For the text-containing cell, return its midpoint in [X, Y] coordinate format. 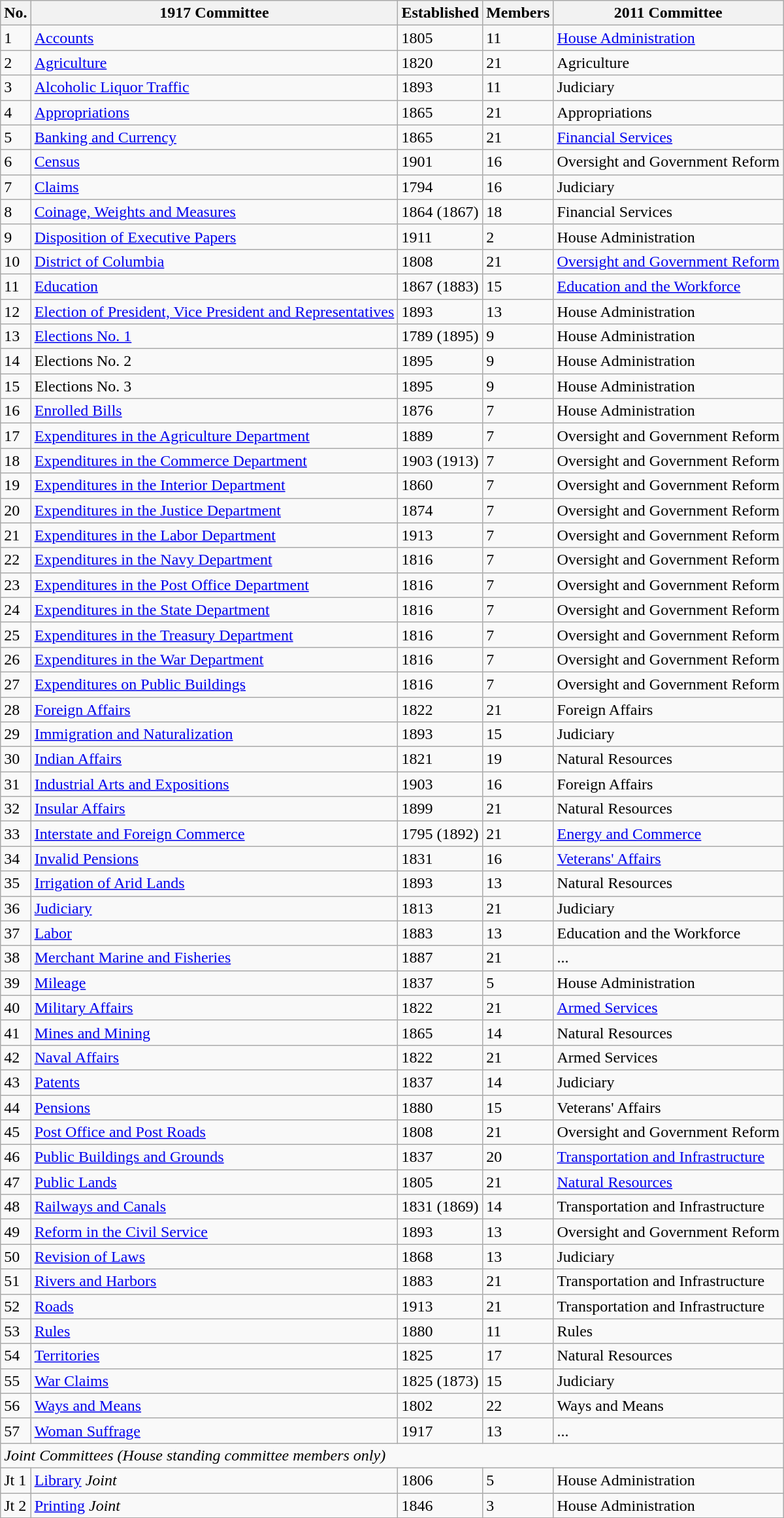
31 [16, 784]
1 [16, 38]
Elections No. 1 [214, 337]
Immigration and Naturalization [214, 734]
Interstate and Foreign Commerce [214, 834]
37 [16, 933]
1802 [440, 1406]
27 [16, 684]
54 [16, 1356]
Industrial Arts and Expositions [214, 784]
Mileage [214, 983]
1889 [440, 436]
Jt 2 [16, 1505]
46 [16, 1157]
48 [16, 1207]
1795 (1892) [440, 834]
Expenditures in the State Department [214, 610]
Expenditures in the Post Office Department [214, 585]
1806 [440, 1480]
10 [16, 261]
33 [16, 834]
Roads [214, 1306]
4 [16, 112]
Insular Affairs [214, 809]
29 [16, 734]
34 [16, 859]
Woman Suffrage [214, 1430]
1911 [440, 237]
Merchant Marine and Fisheries [214, 958]
39 [16, 983]
Territories [214, 1356]
Coinage, Weights and Measures [214, 212]
49 [16, 1232]
1864 (1867) [440, 212]
Established [440, 13]
1903 [440, 784]
1825 [440, 1356]
Rivers and Harbors [214, 1281]
50 [16, 1257]
Joint Committees (House standing committee members only) [392, 1455]
Patents [214, 1082]
Banking and Currency [214, 137]
44 [16, 1108]
Pensions [214, 1108]
36 [16, 908]
Military Affairs [214, 1008]
6 [16, 162]
Expenditures in the War Department [214, 659]
Mines and Mining [214, 1032]
Energy and Commerce [668, 834]
51 [16, 1281]
35 [16, 883]
Railways and Canals [214, 1207]
War Claims [214, 1381]
47 [16, 1182]
Public Lands [214, 1182]
Expenditures in the Labor Department [214, 535]
1860 [440, 486]
District of Columbia [214, 261]
Expenditures in the Navy Department [214, 560]
1876 [440, 411]
1899 [440, 809]
Disposition of Executive Papers [214, 237]
45 [16, 1132]
1846 [440, 1505]
No. [16, 13]
24 [16, 610]
Claims [214, 187]
28 [16, 709]
Education [214, 286]
Expenditures in the Agriculture Department [214, 436]
1789 (1895) [440, 337]
40 [16, 1008]
Public Buildings and Grounds [214, 1157]
1831 [440, 859]
Elections No. 2 [214, 361]
25 [16, 635]
1825 (1873) [440, 1381]
8 [16, 212]
1901 [440, 162]
1820 [440, 63]
30 [16, 759]
Revision of Laws [214, 1257]
Post Office and Post Roads [214, 1132]
1917 Committee [214, 13]
Members [518, 13]
Irrigation of Arid Lands [214, 883]
Census [214, 162]
57 [16, 1430]
Expenditures in the Interior Department [214, 486]
Expenditures in the Treasury Department [214, 635]
Jt 1 [16, 1480]
43 [16, 1082]
23 [16, 585]
Naval Affairs [214, 1057]
Indian Affairs [214, 759]
1821 [440, 759]
55 [16, 1381]
1903 (1913) [440, 461]
1887 [440, 958]
Expenditures in the Commerce Department [214, 461]
Invalid Pensions [214, 859]
Expenditures on Public Buildings [214, 684]
Accounts [214, 38]
41 [16, 1032]
Labor [214, 933]
1874 [440, 510]
Elections No. 3 [214, 386]
Library Joint [214, 1480]
Alcoholic Liquor Traffic [214, 88]
56 [16, 1406]
1794 [440, 187]
1867 (1883) [440, 286]
32 [16, 809]
2011 Committee [668, 13]
12 [16, 312]
Printing Joint [214, 1505]
42 [16, 1057]
Reform in the Civil Service [214, 1232]
26 [16, 659]
Election of President, Vice President and Representatives [214, 312]
Expenditures in the Justice Department [214, 510]
Enrolled Bills [214, 411]
1917 [440, 1430]
1813 [440, 908]
38 [16, 958]
53 [16, 1331]
1831 (1869) [440, 1207]
1868 [440, 1257]
52 [16, 1306]
